Capture the cell that displays the provided text and extract its (x, y) central coordinate. 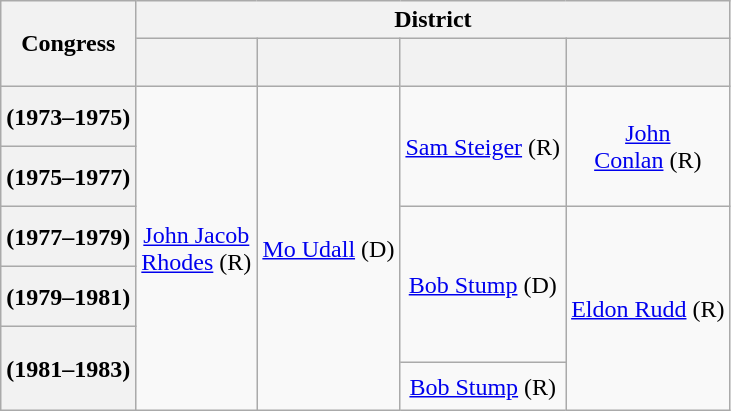
John JacobRhodes (R) (196, 249)
Sam Steiger (R) (483, 147)
District (433, 20)
Bob Stump (R) (483, 387)
Congress (68, 44)
JohnConlan (R) (648, 147)
Mo Udall (D) (328, 249)
(1973–1975) (68, 117)
Eldon Rudd (R) (648, 309)
(1981–1983) (68, 369)
Bob Stump (D) (483, 285)
(1979–1981) (68, 297)
(1975–1977) (68, 177)
(1977–1979) (68, 237)
